Detect which cell encompasses the target text, then output its (X, Y) center coordinate. 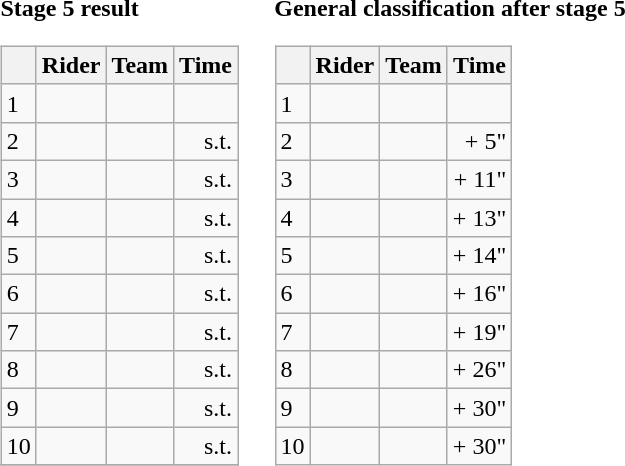
+ 13" (479, 217)
+ 11" (479, 179)
+ 16" (479, 294)
+ 5" (479, 141)
+ 19" (479, 332)
+ 26" (479, 370)
+ 14" (479, 256)
